Find where the given text appears and provide that cell's center as (x, y) coordinate. 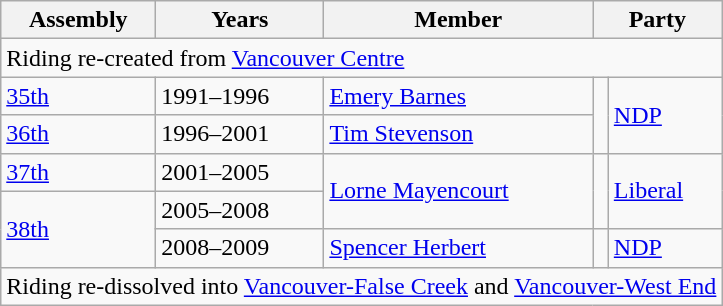
Years (240, 20)
Spencer Herbert (458, 248)
Party (658, 20)
35th (78, 96)
37th (78, 172)
38th (78, 229)
Riding re-dissolved into Vancouver-False Creek and Vancouver-West End (362, 286)
36th (78, 134)
2001–2005 (240, 172)
2008–2009 (240, 248)
1991–1996 (240, 96)
1996–2001 (240, 134)
Lorne Mayencourt (458, 191)
Liberal (665, 191)
Assembly (78, 20)
Tim Stevenson (458, 134)
Emery Barnes (458, 96)
Riding re-created from Vancouver Centre (362, 58)
Member (458, 20)
2005–2008 (240, 210)
